Output the (x, y) coordinate of the center of the cell containing the given text.  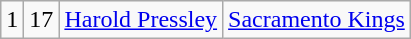
17 (42, 20)
1 (12, 20)
Harold Pressley (141, 20)
Sacramento Kings (317, 20)
